Scan for the cell matching the given text and deliver its [x, y] coordinate at center. 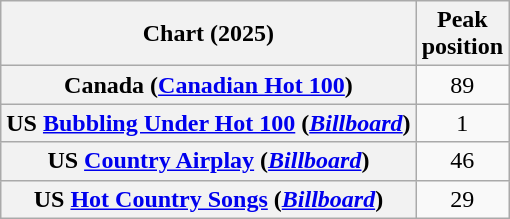
89 [462, 85]
46 [462, 161]
29 [462, 199]
US Country Airplay (Billboard) [208, 161]
Chart (2025) [208, 34]
US Hot Country Songs (Billboard) [208, 199]
Canada (Canadian Hot 100) [208, 85]
US Bubbling Under Hot 100 (Billboard) [208, 123]
1 [462, 123]
Peakposition [462, 34]
